Pinpoint the cell where the given text exists, returning its [x, y] midpoint coordinate. 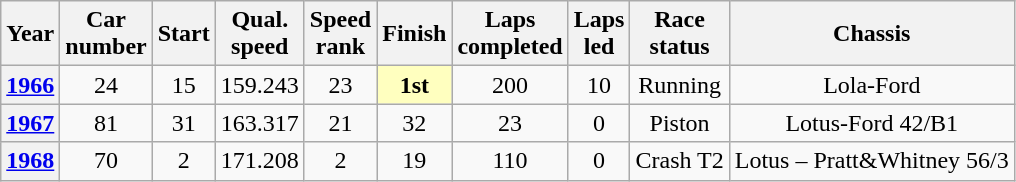
21 [340, 123]
200 [510, 85]
1966 [30, 85]
Chassis [872, 34]
Running [680, 85]
31 [184, 123]
32 [414, 123]
Lotus – Pratt&Whitney 56/3 [872, 161]
Lapscompleted [510, 34]
Start [184, 34]
19 [414, 161]
70 [106, 161]
Lotus-Ford 42/B1 [872, 123]
10 [599, 85]
81 [106, 123]
Finish [414, 34]
Lola-Ford [872, 85]
110 [510, 161]
24 [106, 85]
Lapsled [599, 34]
Qual. speed [260, 34]
1967 [30, 123]
Crash T2 [680, 161]
1st [414, 85]
Year [30, 34]
159.243 [260, 85]
Speedrank [340, 34]
15 [184, 85]
Carnumber [106, 34]
Piston [680, 123]
171.208 [260, 161]
1968 [30, 161]
Racestatus [680, 34]
163.317 [260, 123]
